Search for the cell housing the specified text and yield its [x, y] center coordinate. 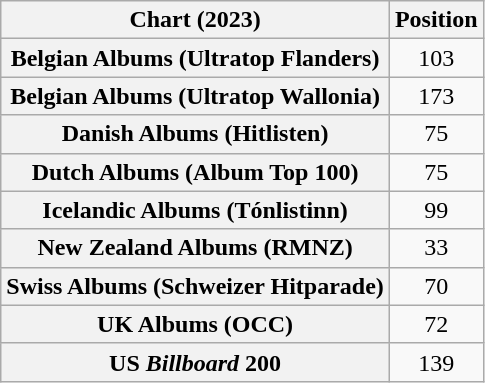
33 [436, 248]
Dutch Albums (Album Top 100) [196, 172]
Belgian Albums (Ultratop Wallonia) [196, 96]
72 [436, 324]
Belgian Albums (Ultratop Flanders) [196, 58]
99 [436, 210]
70 [436, 286]
Position [436, 20]
139 [436, 362]
New Zealand Albums (RMNZ) [196, 248]
UK Albums (OCC) [196, 324]
Danish Albums (Hitlisten) [196, 134]
Chart (2023) [196, 20]
Swiss Albums (Schweizer Hitparade) [196, 286]
173 [436, 96]
103 [436, 58]
US Billboard 200 [196, 362]
Icelandic Albums (Tónlistinn) [196, 210]
